Identify which cell holds the provided text, then report its (X, Y) central coordinate. 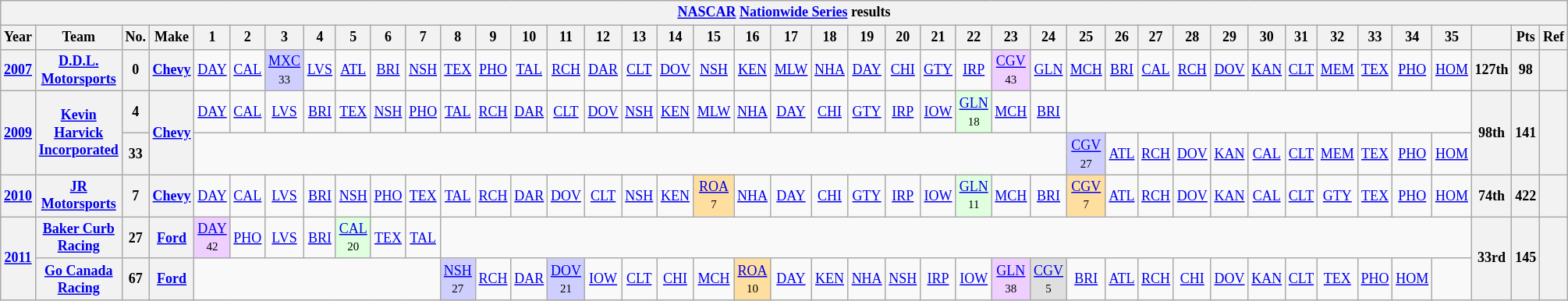
NSH27 (457, 279)
25 (1086, 37)
74th (1492, 196)
6 (388, 37)
NASCAR Nationwide Series results (785, 12)
17 (791, 37)
5 (353, 37)
JR Motorsports (78, 196)
98th (1492, 133)
10 (529, 37)
0 (136, 70)
2007 (19, 70)
29 (1229, 37)
24 (1048, 37)
CGV7 (1086, 196)
2010 (19, 196)
Baker Curb Racing (78, 238)
Go Canada Racing (78, 279)
33rd (1492, 259)
Kevin Harvick Incorporated (78, 133)
CGV43 (1011, 70)
Team (78, 37)
422 (1526, 196)
28 (1192, 37)
Year (19, 37)
13 (640, 37)
35 (1453, 37)
DAY42 (212, 238)
18 (830, 37)
26 (1122, 37)
141 (1526, 133)
MXC33 (285, 70)
23 (1011, 37)
ROA7 (713, 196)
CGV5 (1048, 279)
31 (1301, 37)
11 (566, 37)
3 (285, 37)
ROA10 (753, 279)
19 (867, 37)
22 (974, 37)
GLN38 (1011, 279)
1 (212, 37)
GLN11 (974, 196)
9 (493, 37)
CGV27 (1086, 154)
2009 (19, 133)
2011 (19, 259)
Ref (1554, 37)
16 (753, 37)
127th (1492, 70)
12 (603, 37)
No. (136, 37)
98 (1526, 70)
CAL20 (353, 238)
21 (938, 37)
Pts (1526, 37)
15 (713, 37)
GLN (1048, 70)
67 (136, 279)
14 (676, 37)
GLN18 (974, 112)
34 (1412, 37)
145 (1526, 259)
DOV21 (566, 279)
2 (248, 37)
20 (903, 37)
32 (1337, 37)
8 (457, 37)
D.D.L. Motorsports (78, 70)
Make (172, 37)
30 (1267, 37)
